Determine the (X, Y) coordinate at the center of the cell enclosing the given text.  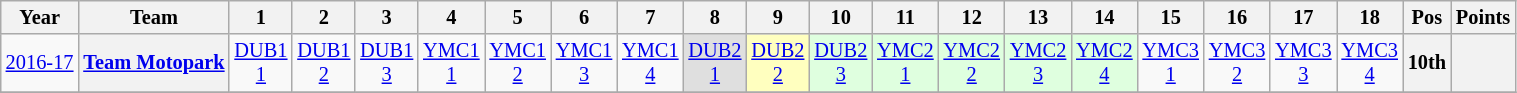
4 (451, 17)
YMC22 (972, 63)
8 (714, 17)
10th (1427, 63)
Pos (1427, 17)
11 (905, 17)
YMC24 (1104, 63)
14 (1104, 17)
YMC12 (517, 63)
5 (517, 17)
16 (1237, 17)
DUB11 (260, 63)
Team Motopark (154, 63)
YMC34 (1369, 63)
YMC14 (650, 63)
YMC21 (905, 63)
YMC31 (1171, 63)
Team (154, 17)
YMC11 (451, 63)
17 (1303, 17)
2016-17 (40, 63)
Year (40, 17)
15 (1171, 17)
DUB21 (714, 63)
3 (386, 17)
YMC13 (584, 63)
DUB12 (324, 63)
18 (1369, 17)
12 (972, 17)
DUB22 (778, 63)
6 (584, 17)
Points (1483, 17)
9 (778, 17)
7 (650, 17)
YMC32 (1237, 63)
DUB23 (840, 63)
2 (324, 17)
YMC33 (1303, 63)
DUB13 (386, 63)
1 (260, 17)
13 (1038, 17)
YMC23 (1038, 63)
10 (840, 17)
